From the cell containing the given text, extract its center point as [x, y] coordinate. 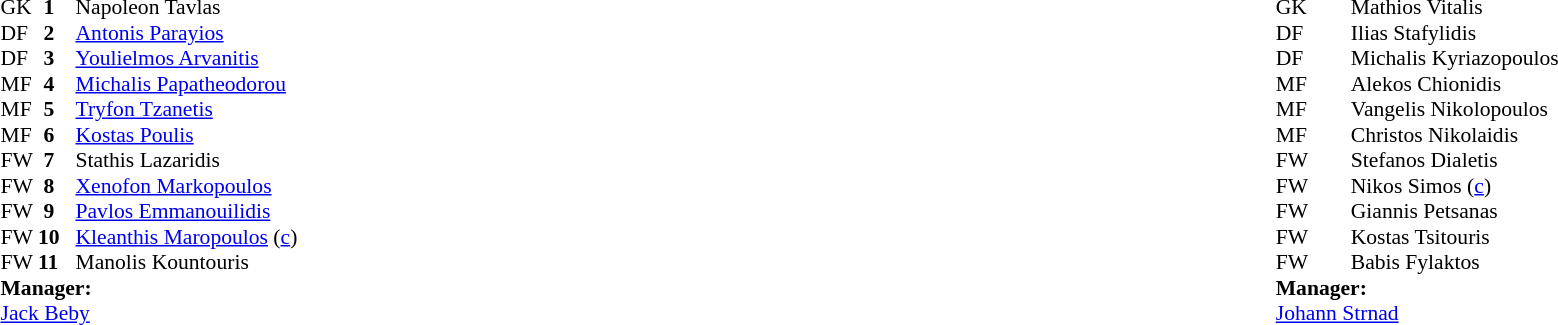
Youlielmos Arvanitis [187, 59]
Manolis Kountouris [187, 263]
8 [57, 186]
Antonis Parayios [187, 33]
Kleanthis Maropoulos (c) [187, 237]
5 [57, 109]
4 [57, 84]
9 [57, 211]
10 [57, 237]
11 [57, 263]
Michalis Papatheodorou [187, 84]
Manager: [148, 288]
Stathis Lazaridis [187, 161]
7 [57, 161]
3 [57, 59]
6 [57, 135]
Tryfon Tzanetis [187, 109]
Xenofon Markopoulos [187, 186]
Kostas Poulis [187, 135]
2 [57, 33]
Pavlos Emmanouilidis [187, 211]
